Return [X, Y] of the center of cell containing provided text 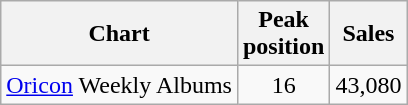
43,080 [368, 85]
Chart [120, 34]
Peakposition [283, 34]
Oricon Weekly Albums [120, 85]
16 [283, 85]
Sales [368, 34]
